Search for the cell housing the specified text and yield its [x, y] center coordinate. 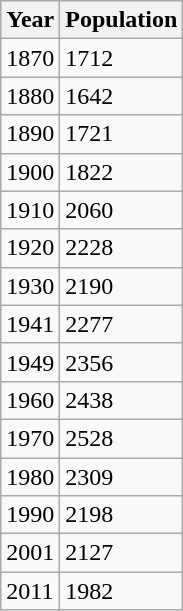
2277 [122, 324]
1900 [30, 172]
2309 [122, 477]
2127 [122, 553]
2528 [122, 438]
1941 [30, 324]
1980 [30, 477]
1920 [30, 248]
1870 [30, 58]
2438 [122, 400]
1822 [122, 172]
2198 [122, 515]
2190 [122, 286]
1970 [30, 438]
1712 [122, 58]
2228 [122, 248]
1880 [30, 96]
2356 [122, 362]
1721 [122, 134]
1930 [30, 286]
1910 [30, 210]
2060 [122, 210]
2011 [30, 591]
1960 [30, 400]
2001 [30, 553]
1990 [30, 515]
1949 [30, 362]
1642 [122, 96]
1890 [30, 134]
Year [30, 20]
Population [122, 20]
1982 [122, 591]
